Pinpoint the cell where the given text exists, returning its [X, Y] midpoint coordinate. 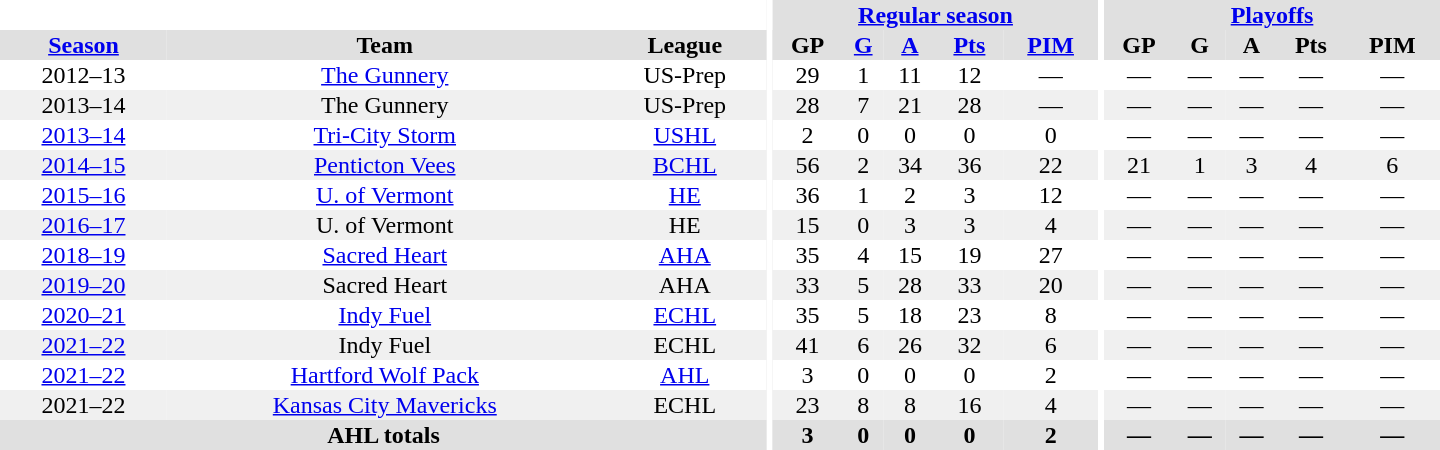
AHL [685, 375]
Team [385, 45]
2020–21 [84, 315]
Kansas City Mavericks [385, 405]
16 [970, 405]
26 [910, 345]
Regular season [936, 15]
2019–20 [84, 285]
19 [970, 255]
Hartford Wolf Pack [385, 375]
7 [863, 105]
League [685, 45]
AHL totals [384, 435]
34 [910, 165]
2016–17 [84, 225]
20 [1050, 285]
USHL [685, 135]
27 [1050, 255]
Season [84, 45]
2018–19 [84, 255]
2012–13 [84, 75]
29 [808, 75]
56 [808, 165]
32 [970, 345]
Tri-City Storm [385, 135]
18 [910, 315]
Penticton Vees [385, 165]
Playoffs [1272, 15]
22 [1050, 165]
2014–15 [84, 165]
11 [910, 75]
2015–16 [84, 195]
41 [808, 345]
BCHL [685, 165]
